Provide the (X, Y) coordinate of the cell's center where the given text is located.  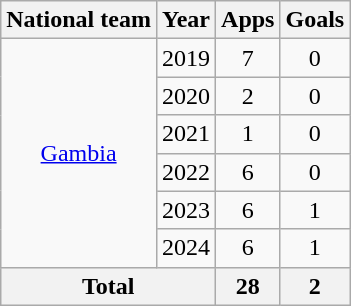
National team (79, 20)
Gambia (79, 153)
2022 (186, 172)
Total (108, 286)
2020 (186, 96)
2021 (186, 134)
28 (248, 286)
Year (186, 20)
2019 (186, 58)
2023 (186, 210)
Goals (315, 20)
7 (248, 58)
Apps (248, 20)
2024 (186, 248)
